Output the [X, Y] coordinate of the center of the cell containing the given text.  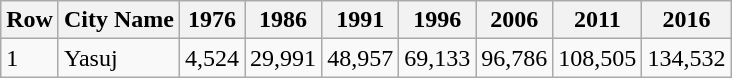
96,786 [514, 58]
1986 [284, 20]
29,991 [284, 58]
1996 [438, 20]
134,532 [686, 58]
108,505 [598, 58]
2016 [686, 20]
1976 [212, 20]
2006 [514, 20]
1 [30, 58]
Row [30, 20]
2011 [598, 20]
Yasuj [118, 58]
1991 [360, 20]
4,524 [212, 58]
City Name [118, 20]
69,133 [438, 58]
48,957 [360, 58]
